Return the [X, Y] coordinate for the center point of the cell that contains the specified text.  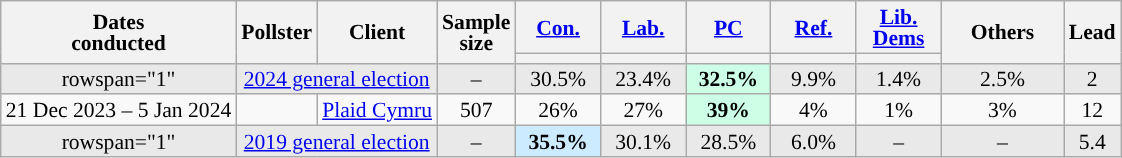
Client [377, 32]
39% [728, 110]
Samplesize [476, 32]
Con. [558, 27]
32.5% [728, 78]
Lead [1092, 32]
2.5% [1002, 78]
PC [728, 27]
Lib. Dems [898, 27]
507 [476, 110]
Ref. [814, 27]
30.1% [644, 142]
23.4% [644, 78]
2019 general election [336, 142]
Pollster [276, 32]
21 Dec 2023 – 5 Jan 2024 [119, 110]
4% [814, 110]
3% [1002, 110]
5.4 [1092, 142]
2 [1092, 78]
26% [558, 110]
1% [898, 110]
Plaid Cymru [377, 110]
35.5% [558, 142]
30.5% [558, 78]
1.4% [898, 78]
Datesconducted [119, 32]
Lab. [644, 27]
2024 general election [336, 78]
9.9% [814, 78]
27% [644, 110]
28.5% [728, 142]
6.0% [814, 142]
12 [1092, 110]
Others [1002, 32]
